Detect which cell encompasses the target text, then output its (x, y) center coordinate. 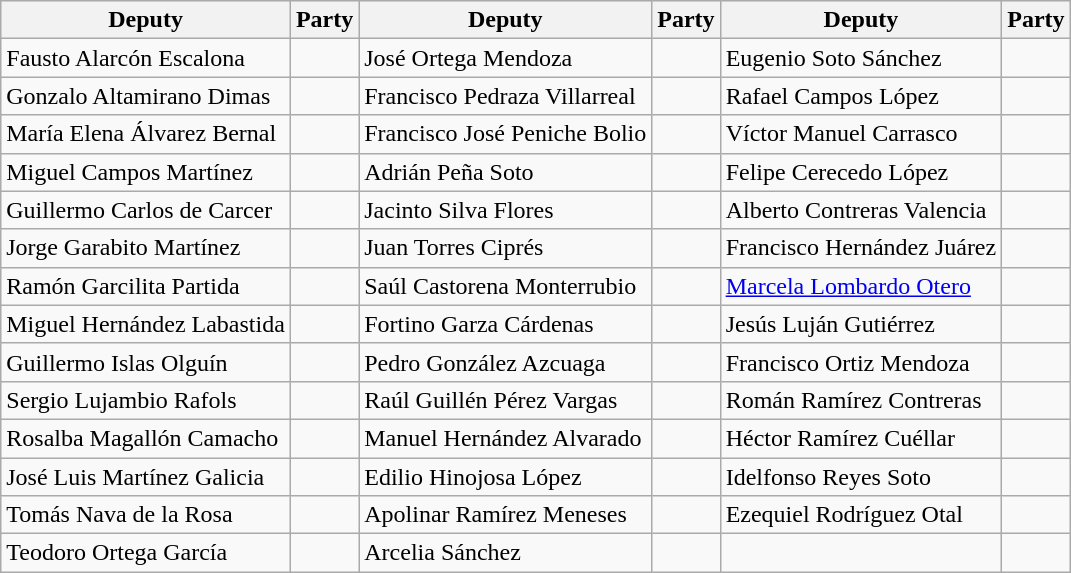
Teodoro Ortega García (146, 553)
Edilio Hinojosa López (506, 477)
Héctor Ramírez Cuéllar (861, 438)
Tomás Nava de la Rosa (146, 515)
Pedro González Azcuaga (506, 362)
Guillermo Carlos de Carcer (146, 210)
Rafael Campos López (861, 96)
Raúl Guillén Pérez Vargas (506, 400)
María Elena Álvarez Bernal (146, 134)
Saúl Castorena Monterrubio (506, 286)
Idelfonso Reyes Soto (861, 477)
Eugenio Soto Sánchez (861, 58)
Víctor Manuel Carrasco (861, 134)
Felipe Cerecedo López (861, 172)
Fausto Alarcón Escalona (146, 58)
Román Ramírez Contreras (861, 400)
Rosalba Magallón Camacho (146, 438)
Jorge Garabito Martínez (146, 248)
Francisco Ortiz Mendoza (861, 362)
Manuel Hernández Alvarado (506, 438)
Gonzalo Altamirano Dimas (146, 96)
Alberto Contreras Valencia (861, 210)
Jacinto Silva Flores (506, 210)
Guillermo Islas Olguín (146, 362)
Apolinar Ramírez Meneses (506, 515)
Marcela Lombardo Otero (861, 286)
Fortino Garza Cárdenas (506, 324)
José Luis Martínez Galicia (146, 477)
Sergio Lujambio Rafols (146, 400)
Ramón Garcilita Partida (146, 286)
Francisco Hernández Juárez (861, 248)
Ezequiel Rodríguez Otal (861, 515)
Adrián Peña Soto (506, 172)
Francisco José Peniche Bolio (506, 134)
Miguel Hernández Labastida (146, 324)
Miguel Campos Martínez (146, 172)
José Ortega Mendoza (506, 58)
Jesús Luján Gutiérrez (861, 324)
Arcelia Sánchez (506, 553)
Francisco Pedraza Villarreal (506, 96)
Juan Torres Ciprés (506, 248)
